Extract the [X, Y] coordinate from the center of the cell holding the provided text.  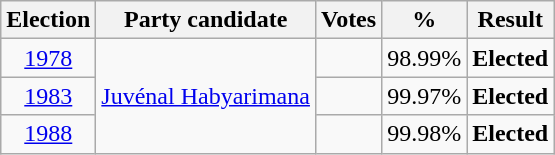
% [424, 20]
Juvénal Habyarimana [206, 96]
1983 [48, 96]
99.98% [424, 134]
Party candidate [206, 20]
Votes [348, 20]
99.97% [424, 96]
Election [48, 20]
1988 [48, 134]
1978 [48, 58]
98.99% [424, 58]
Result [510, 20]
